Determine the [X, Y] coordinate at the center of the cell enclosing the given text.  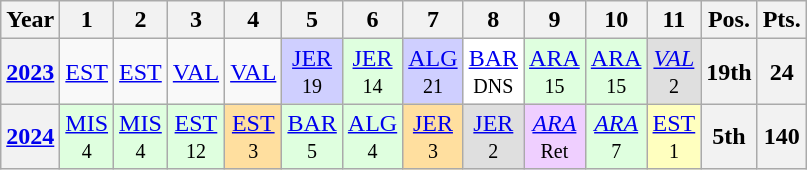
Year [30, 20]
5 [312, 20]
ARARet [555, 136]
4 [254, 20]
8 [493, 20]
5th [729, 136]
BARDNS [493, 72]
JER19 [312, 72]
EST3 [254, 136]
19th [729, 72]
9 [555, 20]
ALG4 [372, 136]
140 [782, 136]
2 [141, 20]
2024 [30, 136]
JER2 [493, 136]
ALG21 [433, 72]
EST12 [196, 136]
24 [782, 72]
6 [372, 20]
Pts. [782, 20]
7 [433, 20]
EST1 [674, 136]
2023 [30, 72]
JER14 [372, 72]
1 [87, 20]
BAR5 [312, 136]
ARA7 [616, 136]
11 [674, 20]
Pos. [729, 20]
VAL2 [674, 72]
10 [616, 20]
3 [196, 20]
JER3 [433, 136]
